Search for the cell housing the specified text and yield its [x, y] center coordinate. 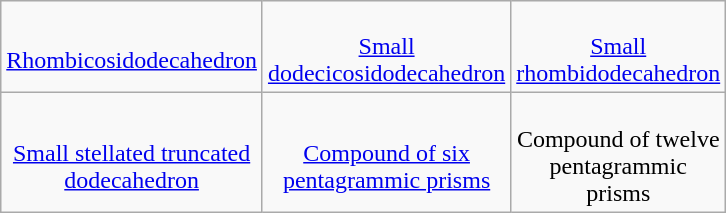
Rhombicosidodecahedron [132, 47]
Compound of twelve pentagrammic prisms [618, 152]
Compound of six pentagrammic prisms [386, 152]
Small dodecicosidodecahedron [386, 47]
Small stellated truncated dodecahedron [132, 152]
Small rhombidodecahedron [618, 47]
